Return the (X, Y) coordinate for the center point of the cell that contains the specified text.  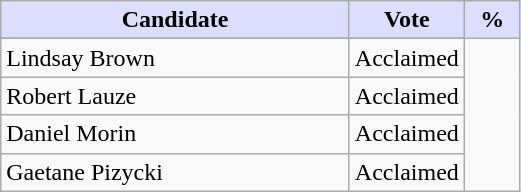
Daniel Morin (176, 134)
% (492, 20)
Vote (406, 20)
Candidate (176, 20)
Robert Lauze (176, 96)
Gaetane Pizycki (176, 172)
Lindsay Brown (176, 58)
